Output the [X, Y] coordinate of the center of the cell containing the given text.  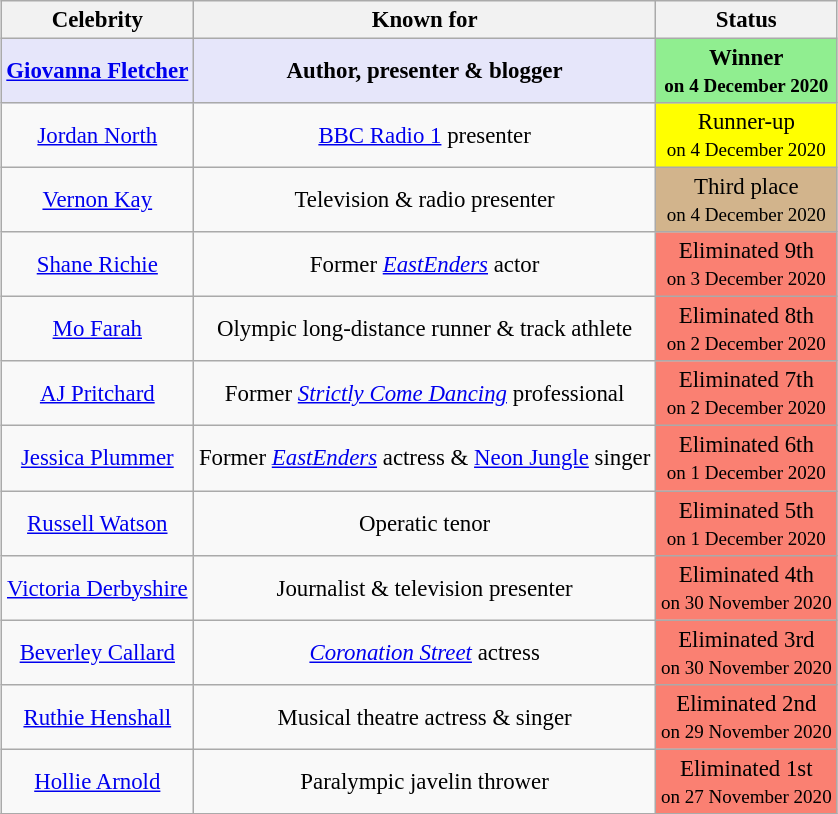
Vernon Kay [98, 200]
Celebrity [98, 20]
Olympic long-distance runner & track athlete [425, 330]
Jordan North [98, 136]
Known for [425, 20]
Former Strictly Come Dancing professional [425, 394]
Ruthie Henshall [98, 716]
Eliminated 7thon 2 December 2020 [746, 394]
Shane Richie [98, 264]
Giovanna Fletcher [98, 70]
Eliminated 2ndon 29 November 2020 [746, 716]
Third placeon 4 December 2020 [746, 200]
Musical theatre actress & singer [425, 716]
Author, presenter & blogger [425, 70]
Eliminated 5thon 1 December 2020 [746, 522]
Eliminated 3rdon 30 November 2020 [746, 652]
Journalist & television presenter [425, 588]
Eliminated 6thon 1 December 2020 [746, 458]
Former EastEnders actor [425, 264]
Jessica Plummer [98, 458]
Paralympic javelin thrower [425, 782]
Former EastEnders actress & Neon Jungle singer [425, 458]
Eliminated 8thon 2 December 2020 [746, 330]
Mo Farah [98, 330]
Hollie Arnold [98, 782]
Coronation Street actress [425, 652]
Status [746, 20]
Victoria Derbyshire [98, 588]
Eliminated 4thon 30 November 2020 [746, 588]
Eliminated 9thon 3 December 2020 [746, 264]
AJ Pritchard [98, 394]
Eliminated 1ston 27 November 2020 [746, 782]
Television & radio presenter [425, 200]
Russell Watson [98, 522]
Beverley Callard [98, 652]
BBC Radio 1 presenter [425, 136]
Operatic tenor [425, 522]
Runner-upon 4 December 2020 [746, 136]
Winneron 4 December 2020 [746, 70]
